Provide the (X, Y) coordinate of the cell's center where the given text is located.  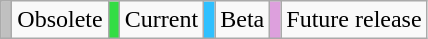
Beta (242, 20)
Obsolete (60, 20)
Future release (354, 20)
Current (161, 20)
